For the text-containing cell, return its midpoint in [X, Y] coordinate format. 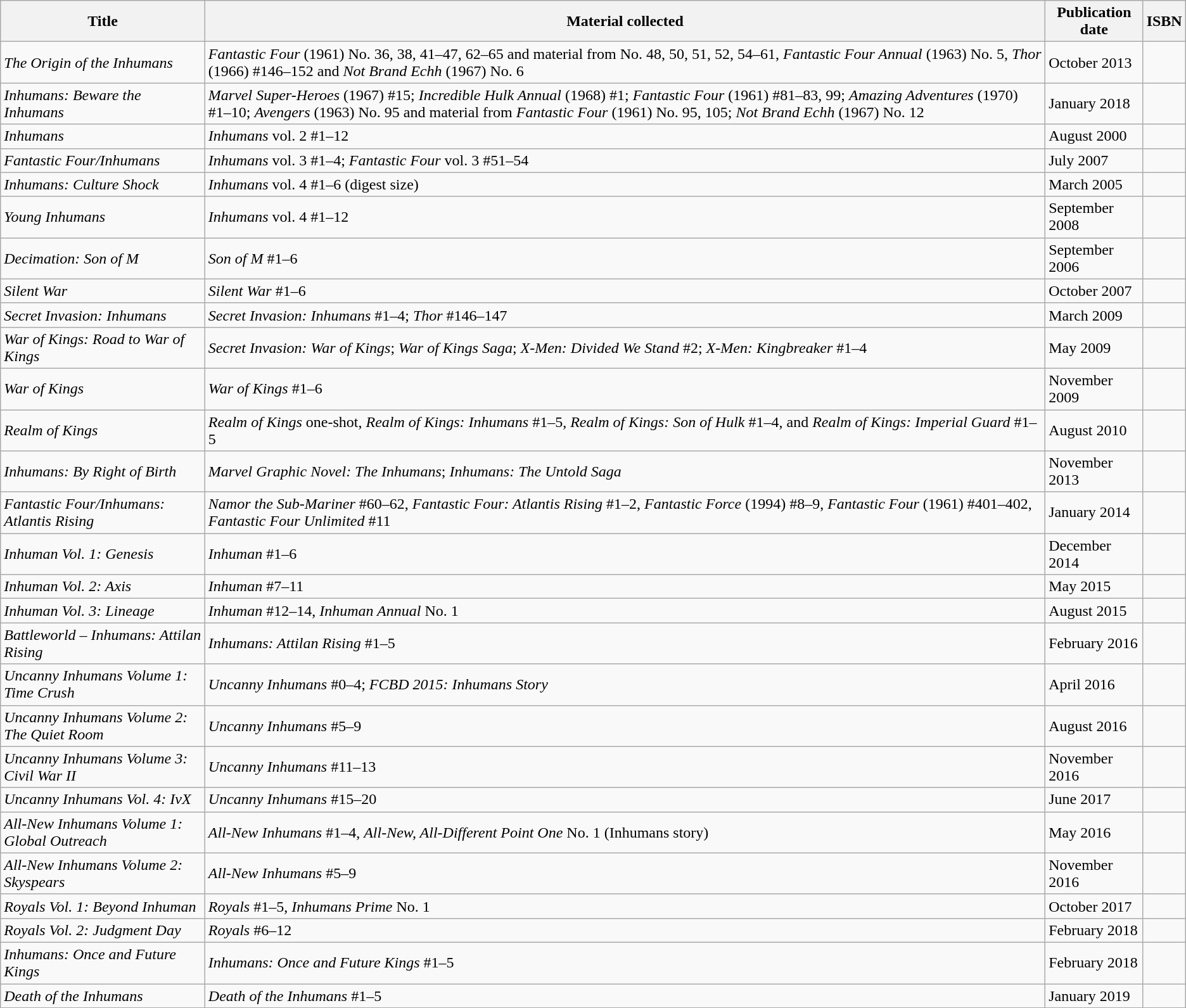
Inhuman #7–11 [625, 587]
Decimation: Son of M [103, 258]
Material collected [625, 22]
Inhumans vol. 4 #1–6 (digest size) [625, 184]
ISBN [1164, 22]
October 2017 [1094, 906]
March 2009 [1094, 315]
Inhumans vol. 2 #1–12 [625, 136]
Realm of Kings [103, 430]
Secret Invasion: Inhumans [103, 315]
February 2016 [1094, 644]
Inhumans: Attilan Rising #1–5 [625, 644]
December 2014 [1094, 554]
All-New Inhumans Volume 2: Skyspears [103, 873]
Royals Vol. 1: Beyond Inhuman [103, 906]
August 2015 [1094, 611]
Son of M #1–6 [625, 258]
September 2006 [1094, 258]
June 2017 [1094, 800]
Secret Invasion: Inhumans #1–4; Thor #146–147 [625, 315]
July 2007 [1094, 160]
August 2010 [1094, 430]
Inhumans [103, 136]
Inhuman #12–14, Inhuman Annual No. 1 [625, 611]
May 2016 [1094, 833]
War of Kings: Road to War of Kings [103, 347]
November 2013 [1094, 471]
Inhuman #1–6 [625, 554]
Uncanny Inhumans #5–9 [625, 726]
All-New Inhumans #1–4, All-New, All-Different Point One No. 1 (Inhumans story) [625, 833]
Inhumans vol. 4 #1–12 [625, 217]
Uncanny Inhumans #0–4; FCBD 2015: Inhumans Story [625, 684]
Title [103, 22]
Inhumans: Beware the Inhumans [103, 104]
Silent War #1–6 [625, 291]
Inhumans: Once and Future Kings [103, 963]
May 2015 [1094, 587]
Inhumans: Once and Future Kings #1–5 [625, 963]
Inhumans: By Right of Birth [103, 471]
Fantastic Four/Inhumans [103, 160]
War of Kings [103, 389]
Royals #1–5, Inhumans Prime No. 1 [625, 906]
Inhumans: Culture Shock [103, 184]
September 2008 [1094, 217]
January 2014 [1094, 513]
Uncanny Inhumans Vol. 4: IvX [103, 800]
November 2009 [1094, 389]
Realm of Kings one-shot, Realm of Kings: Inhumans #1–5, Realm of Kings: Son of Hulk #1–4, and Realm of Kings: Imperial Guard #1–5 [625, 430]
Inhuman Vol. 2: Axis [103, 587]
January 2018 [1094, 104]
Uncanny Inhumans Volume 1: Time Crush [103, 684]
Royals #6–12 [625, 930]
October 2007 [1094, 291]
April 2016 [1094, 684]
January 2019 [1094, 995]
Death of the Inhumans [103, 995]
Marvel Graphic Novel: The Inhumans; Inhumans: The Untold Saga [625, 471]
All-New Inhumans #5–9 [625, 873]
May 2009 [1094, 347]
Inhuman Vol. 3: Lineage [103, 611]
Fantastic Four/Inhumans: Atlantis Rising [103, 513]
Silent War [103, 291]
Royals Vol. 2: Judgment Day [103, 930]
Battleworld – Inhumans: Attilan Rising [103, 644]
March 2005 [1094, 184]
Uncanny Inhumans Volume 3: Civil War II [103, 767]
Uncanny Inhumans Volume 2: The Quiet Room [103, 726]
The Origin of the Inhumans [103, 62]
Inhuman Vol. 1: Genesis [103, 554]
Young Inhumans [103, 217]
All-New Inhumans Volume 1: Global Outreach [103, 833]
Inhumans vol. 3 #1–4; Fantastic Four vol. 3 #51–54 [625, 160]
Death of the Inhumans #1–5 [625, 995]
October 2013 [1094, 62]
August 2000 [1094, 136]
Uncanny Inhumans #15–20 [625, 800]
Uncanny Inhumans #11–13 [625, 767]
Publication date [1094, 22]
War of Kings #1–6 [625, 389]
August 2016 [1094, 726]
Secret Invasion: War of Kings; War of Kings Saga; X-Men: Divided We Stand #2; X-Men: Kingbreaker #1–4 [625, 347]
